Determine the [x, y] coordinate at the center of the cell enclosing the given text.  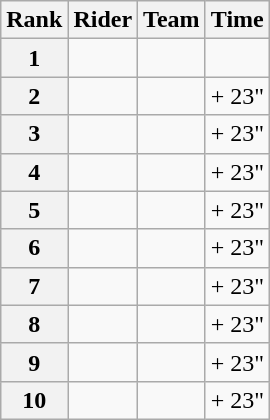
10 [34, 400]
4 [34, 172]
Team [172, 20]
5 [34, 210]
2 [34, 96]
8 [34, 324]
7 [34, 286]
9 [34, 362]
6 [34, 248]
3 [34, 134]
Rider [103, 20]
1 [34, 58]
Rank [34, 20]
Time [237, 20]
